Determine the [x, y] coordinate at the center of the cell enclosing the given text.  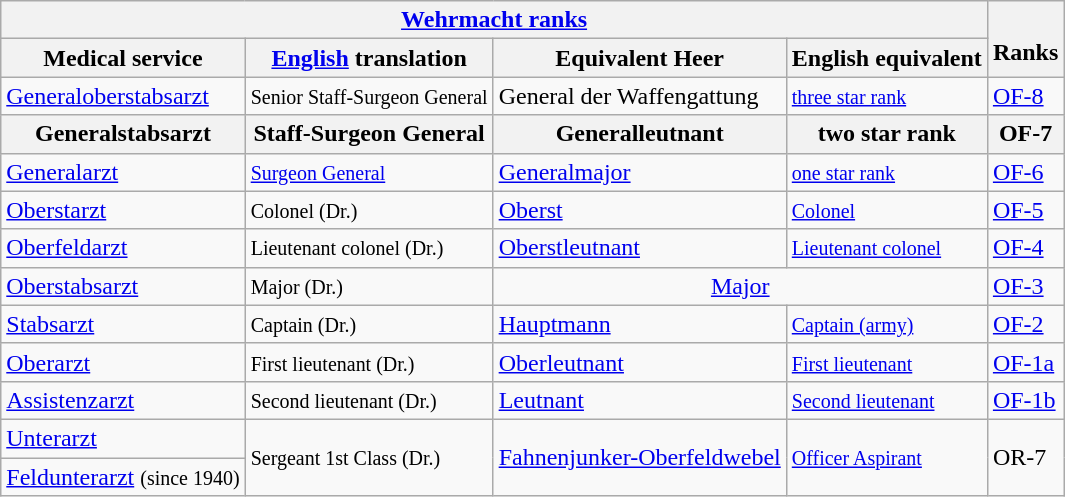
OF-7 [1025, 134]
Oberleutnant [640, 362]
OF-2 [1025, 324]
Fahnenjunker-Oberfeldwebel [640, 457]
Generaloberstabsarzt [123, 96]
Oberstleutnant [640, 248]
Senior Staff-Surgeon General [369, 96]
Captain (army) [886, 324]
Staff-Surgeon General [369, 134]
Generalleutnant [640, 134]
OF-6 [1025, 172]
Stabsarzt [123, 324]
First lieutenant [886, 362]
English equivalent [886, 58]
General der Waffengattung [640, 96]
OF-1b [1025, 400]
two star rank [886, 134]
Second lieutenant [886, 400]
Generalstabsarzt [123, 134]
Oberstarzt [123, 210]
Oberstabsarzt [123, 286]
Oberarzt [123, 362]
Lieutenant colonel [886, 248]
Unterarzt [123, 438]
three star rank [886, 96]
Major (Dr.) [369, 286]
Medical service [123, 58]
Oberfeldarzt [123, 248]
Generalmajor [640, 172]
Oberst [640, 210]
Sergeant 1st Class (Dr.) [369, 457]
Colonel [886, 210]
English translation [369, 58]
OF-8 [1025, 96]
OF-3 [1025, 286]
Generalarzt [123, 172]
Captain (Dr.) [369, 324]
Assistenzarzt [123, 400]
Leutnant [640, 400]
one star rank [886, 172]
Surgeon General [369, 172]
Wehrmacht ranks [494, 20]
Ranks [1025, 39]
Hauptmann [640, 324]
Lieutenant colonel (Dr.) [369, 248]
Colonel (Dr.) [369, 210]
OF-4 [1025, 248]
Major [740, 286]
OR-7 [1025, 457]
First lieutenant (Dr.) [369, 362]
Feldunterarzt (since 1940) [123, 477]
Equivalent Heer [640, 58]
Second lieutenant (Dr.) [369, 400]
OF-5 [1025, 210]
Officer Aspirant [886, 457]
OF-1a [1025, 362]
